Search for the cell housing the specified text and yield its [X, Y] center coordinate. 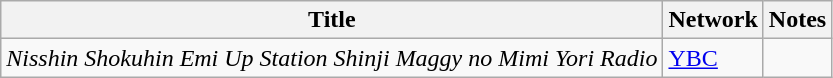
YBC [713, 58]
Nisshin Shokuhin Emi Up Station Shinji Maggy no Mimi Yori Radio [332, 58]
Title [332, 20]
Notes [797, 20]
Network [713, 20]
